Pinpoint the cell where the given text exists, returning its (X, Y) midpoint coordinate. 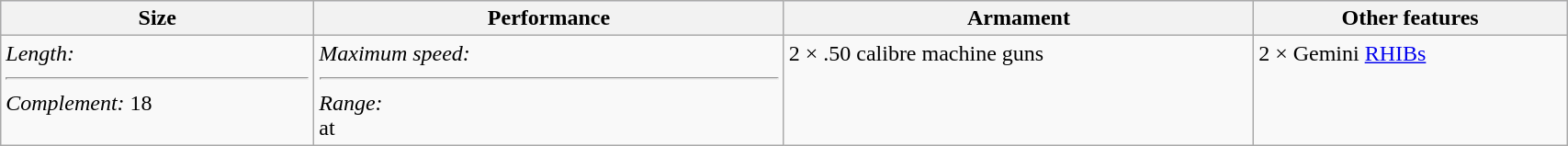
Other features (1411, 18)
Armament (1018, 18)
Maximum speed:Range: at (549, 90)
Performance (549, 18)
Length:Complement: 18 (158, 90)
Size (158, 18)
2 × .50 calibre machine guns (1018, 90)
2 × Gemini RHIBs (1411, 90)
